Find where the given text appears and provide that cell's center as [X, Y] coordinate. 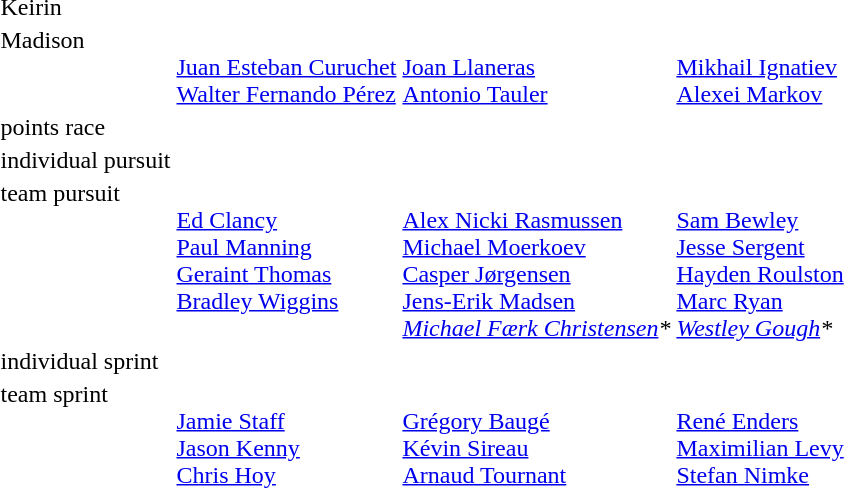
Juan Esteban CuruchetWalter Fernando Pérez [286, 67]
Joan LlanerasAntonio Tauler [536, 67]
Ed ClancyPaul ManningGeraint ThomasBradley Wiggins [286, 260]
Alex Nicki RasmussenMichael MoerkoevCasper JørgensenJens-Erik MadsenMichael Færk Christensen* [536, 260]
